Extract the (x, y) coordinate from the center of the cell holding the provided text.  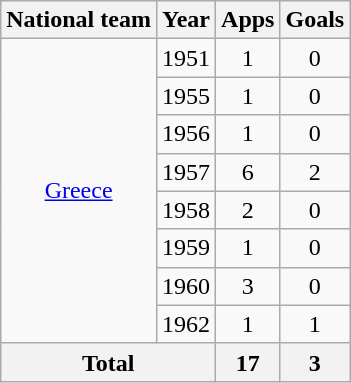
6 (248, 172)
1957 (186, 172)
1959 (186, 248)
Year (186, 20)
Goals (315, 20)
Greece (79, 191)
1962 (186, 324)
1958 (186, 210)
1955 (186, 96)
17 (248, 362)
Apps (248, 20)
1960 (186, 286)
National team (79, 20)
1956 (186, 134)
Total (108, 362)
1951 (186, 58)
